Locate the cell with the specified text and output its [x, y] center coordinate. 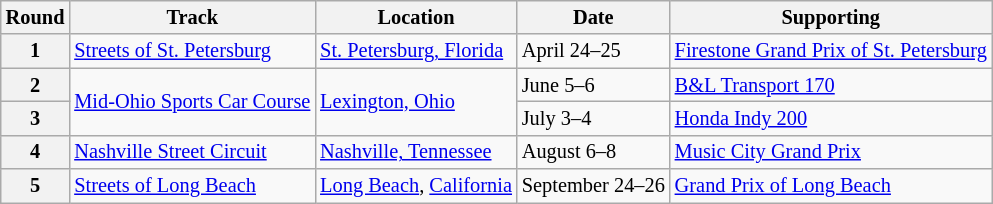
April 24–25 [594, 51]
Firestone Grand Prix of St. Petersburg [831, 51]
3 [36, 118]
June 5–6 [594, 85]
2 [36, 85]
St. Petersburg, Florida [416, 51]
Long Beach, California [416, 186]
Date [594, 17]
Mid-Ohio Sports Car Course [192, 102]
September 24–26 [594, 186]
Round [36, 17]
1 [36, 51]
Streets of St. Petersburg [192, 51]
Music City Grand Prix [831, 152]
Track [192, 17]
Lexington, Ohio [416, 102]
Location [416, 17]
5 [36, 186]
Nashville, Tennessee [416, 152]
Grand Prix of Long Beach [831, 186]
Supporting [831, 17]
July 3–4 [594, 118]
Honda Indy 200 [831, 118]
Nashville Street Circuit [192, 152]
4 [36, 152]
August 6–8 [594, 152]
B&L Transport 170 [831, 85]
Streets of Long Beach [192, 186]
